Identify which cell holds the provided text, then report its [X, Y] central coordinate. 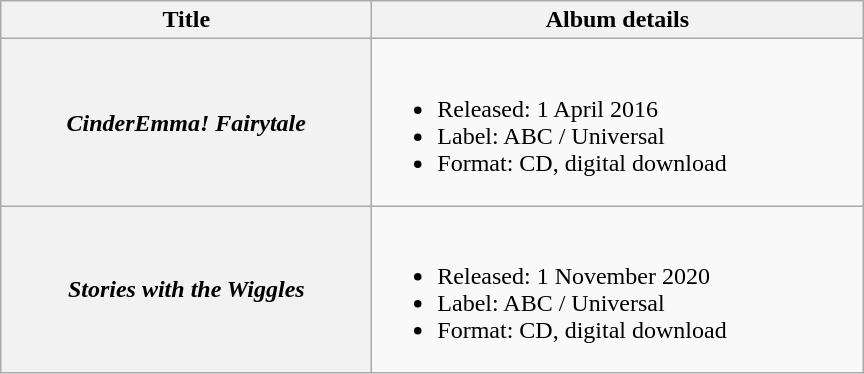
Released: 1 November 2020Label: ABC / UniversalFormat: CD, digital download [618, 290]
Title [186, 20]
CinderEmma! Fairytale [186, 122]
Album details [618, 20]
Released: 1 April 2016Label: ABC / UniversalFormat: CD, digital download [618, 122]
Stories with the Wiggles [186, 290]
